Pinpoint the cell where the given text exists, returning its [x, y] midpoint coordinate. 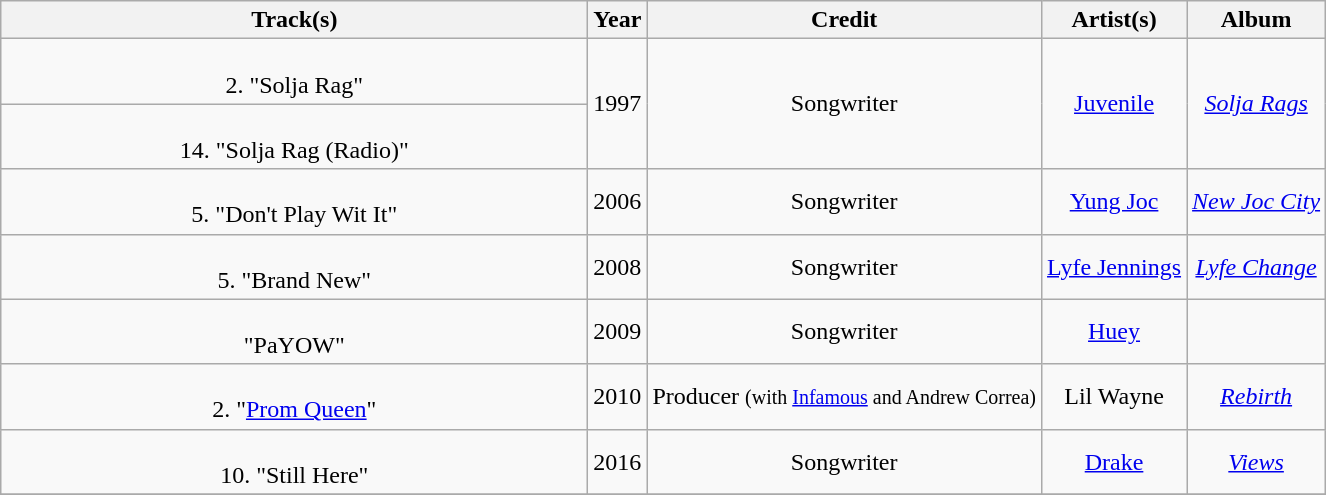
2. "Prom Queen" [294, 396]
Lyfe Jennings [1114, 266]
Credit [844, 20]
Year [618, 20]
2006 [618, 202]
2008 [618, 266]
2. "Solja Rag" [294, 72]
Track(s) [294, 20]
Yung Joc [1114, 202]
Album [1256, 20]
New Joc City [1256, 202]
2016 [618, 462]
Rebirth [1256, 396]
14. "Solja Rag (Radio)" [294, 136]
Solja Rags [1256, 104]
10. "Still Here" [294, 462]
2009 [618, 332]
Huey [1114, 332]
1997 [618, 104]
Juvenile [1114, 104]
5. "Don't Play Wit It" [294, 202]
5. "Brand New" [294, 266]
2010 [618, 396]
Drake [1114, 462]
Artist(s) [1114, 20]
Lyfe Change [1256, 266]
Producer (with Infamous and Andrew Correa) [844, 396]
Lil Wayne [1114, 396]
Views [1256, 462]
"PaYOW" [294, 332]
